Output the (X, Y) coordinate of the center of the cell containing the given text.  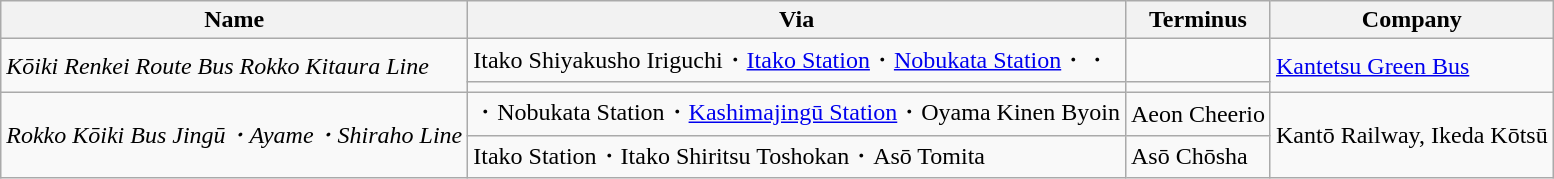
Via (797, 20)
・Nobukata Station・Kashimajingū Station・Oyama Kinen Byoin (797, 114)
Kantō Railway, Ikeda Kōtsū (1412, 134)
Aeon Cheerio (1198, 114)
Rokko Kōiki Bus Jingū・Ayame・Shiraho Line (234, 134)
Asō Chōsha (1198, 156)
Kōiki Renkei Route Bus Rokko Kitaura Line (234, 66)
Itako Shiyakusho Iriguchi・Itako Station・Nobukata Station・・ (797, 60)
Kantetsu Green Bus (1412, 66)
Company (1412, 20)
Itako Station・Itako Shiritsu Toshokan・Asō Tomita (797, 156)
Terminus (1198, 20)
Name (234, 20)
